Detect which cell encompasses the target text, then output its [X, Y] center coordinate. 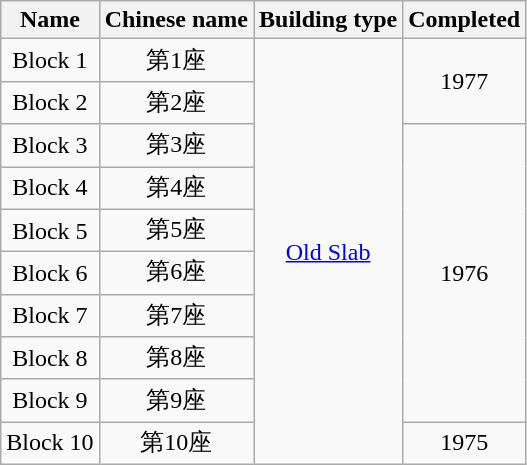
Block 6 [50, 274]
Block 9 [50, 400]
第3座 [176, 146]
Block 5 [50, 230]
第5座 [176, 230]
Block 10 [50, 444]
Block 7 [50, 316]
Old Slab [328, 252]
第4座 [176, 188]
Completed [464, 20]
Chinese name [176, 20]
1977 [464, 82]
第8座 [176, 358]
1975 [464, 444]
Block 2 [50, 102]
Building type [328, 20]
第2座 [176, 102]
Name [50, 20]
Block 3 [50, 146]
第7座 [176, 316]
Block 4 [50, 188]
1976 [464, 273]
第9座 [176, 400]
第1座 [176, 60]
Block 8 [50, 358]
第6座 [176, 274]
Block 1 [50, 60]
第10座 [176, 444]
